Determine the (x, y) coordinate at the center of the cell enclosing the given text.  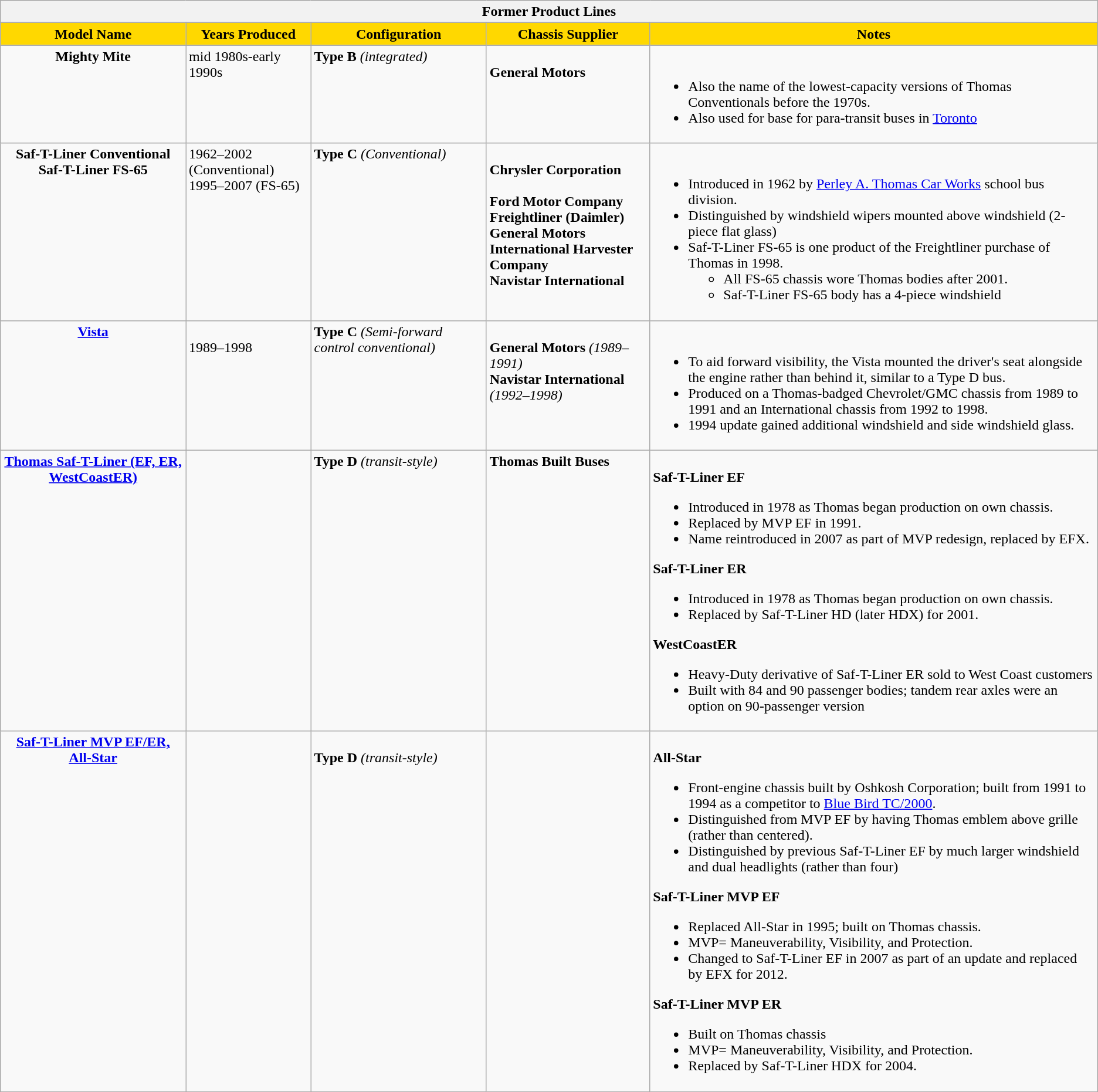
Configuration (399, 34)
1962–2002 (Conventional)1995–2007 (FS-65) (249, 232)
General Motors (568, 94)
Chrysler CorporationFord Motor Company Freightliner (Daimler) General Motors International Harvester CompanyNavistar International (568, 232)
General Motors (1989–1991)Navistar International (1992–1998) (568, 385)
Vista (93, 385)
Also the name of the lowest-capacity versions of Thomas Conventionals before the 1970s.Also used for base for para-transit buses in Toronto (874, 94)
Type B (integrated) (399, 94)
Model Name (93, 34)
Chassis Supplier (568, 34)
Saf-T-Liner MVP EF/ER, All-Star (93, 911)
Type C (Conventional) (399, 232)
Mighty Mite (93, 94)
Former Product Lines (549, 12)
Type C (Semi-forward control conventional) (399, 385)
Saf-T-Liner ConventionalSaf-T-Liner FS-65 (93, 232)
Years Produced (249, 34)
Notes (874, 34)
1989–1998 (249, 385)
Thomas Saf-T-Liner (EF, ER, WestCoastER) (93, 590)
mid 1980s-early 1990s (249, 94)
Thomas Built Buses (568, 590)
